From the cell containing the given text, extract its center point as (x, y) coordinate. 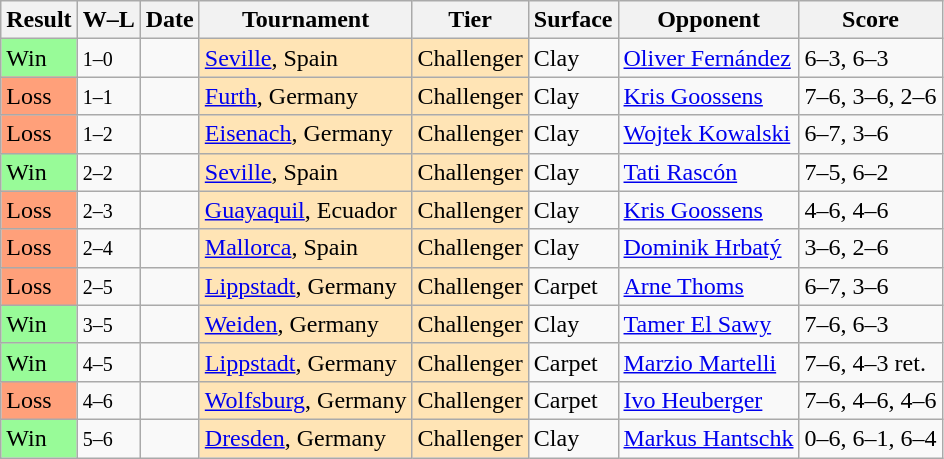
7–5, 6–2 (870, 172)
Wolfsburg, Germany (306, 400)
Dominik Hrbatý (708, 248)
4–5 (108, 362)
Tamer El Sawy (708, 324)
7–6, 3–6, 2–6 (870, 96)
4–6, 4–6 (870, 210)
Surface (573, 20)
Oliver Fernández (708, 58)
2–2 (108, 172)
Marzio Martelli (708, 362)
Score (870, 20)
Opponent (708, 20)
Tati Rascón (708, 172)
0–6, 6–1, 6–4 (870, 438)
6–3, 6–3 (870, 58)
Guayaquil, Ecuador (306, 210)
Weiden, Germany (306, 324)
Dresden, Germany (306, 438)
3–6, 2–6 (870, 248)
Tournament (306, 20)
4–6 (108, 400)
Tier (470, 20)
Result (39, 20)
2–5 (108, 286)
7–6, 6–3 (870, 324)
Date (170, 20)
Arne Thoms (708, 286)
Ivo Heuberger (708, 400)
Wojtek Kowalski (708, 134)
1–0 (108, 58)
7–6, 4–6, 4–6 (870, 400)
Markus Hantschk (708, 438)
1–2 (108, 134)
W–L (108, 20)
3–5 (108, 324)
Furth, Germany (306, 96)
1–1 (108, 96)
2–4 (108, 248)
2–3 (108, 210)
Eisenach, Germany (306, 134)
7–6, 4–3 ret. (870, 362)
5–6 (108, 438)
Mallorca, Spain (306, 248)
